Detect which cell encompasses the target text, then output its [X, Y] center coordinate. 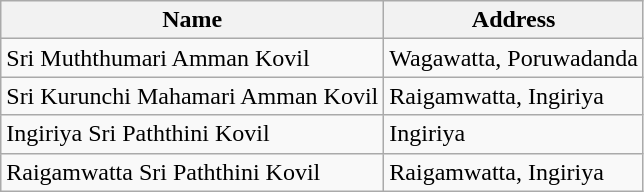
Ingiriya Sri Paththini Kovil [192, 134]
Sri Muththumari Amman Kovil [192, 58]
Wagawatta, Poruwadanda [514, 58]
Raigamwatta Sri Paththini Kovil [192, 172]
Ingiriya [514, 134]
Sri Kurunchi Mahamari Amman Kovil [192, 96]
Address [514, 20]
Name [192, 20]
